Pinpoint the cell where the given text exists, returning its [X, Y] midpoint coordinate. 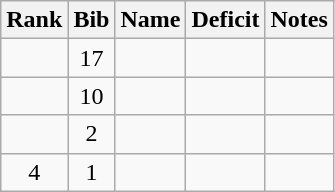
4 [34, 172]
1 [92, 172]
2 [92, 134]
Bib [92, 20]
Notes [299, 20]
Name [150, 20]
17 [92, 58]
10 [92, 96]
Rank [34, 20]
Deficit [226, 20]
